Find where the given text appears and provide that cell's center as (x, y) coordinate. 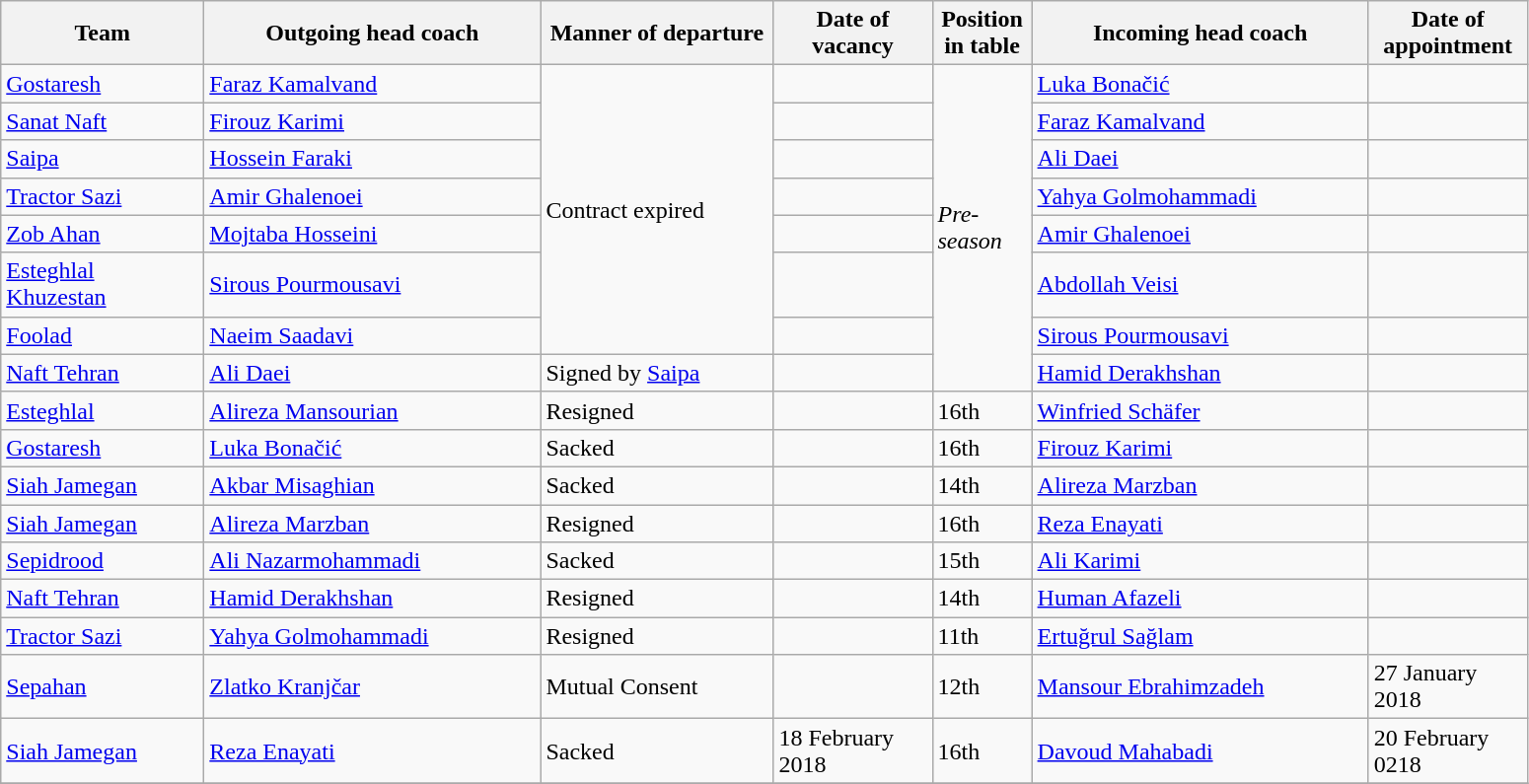
Esteghlal (103, 410)
Esteghlal Khuzestan (103, 284)
Team (103, 34)
Manner of departure (657, 34)
Davoud Mahabadi (1200, 751)
Zob Ahan (103, 234)
Ali Karimi (1200, 561)
Mutual Consent (657, 686)
Sanat Naft (103, 121)
20 February 0218 (1448, 751)
Ertuğrul Sağlam (1200, 636)
Outgoing head coach (373, 34)
Contract expired (657, 209)
Sepahan (103, 686)
Abdollah Veisi (1200, 284)
Pre-season (983, 229)
Foolad (103, 335)
Zlatko Kranjčar (373, 686)
Date of appointment (1448, 34)
Naeim Saadavi (373, 335)
Saipa (103, 159)
Incoming head coach (1200, 34)
Human Afazeli (1200, 599)
Ali Nazarmohammadi (373, 561)
27 January 2018 (1448, 686)
15th (983, 561)
Signed by Saipa (657, 373)
Alireza Mansourian (373, 410)
Akbar Misaghian (373, 485)
12th (983, 686)
18 February 2018 (852, 751)
Winfried Schäfer (1200, 410)
Mojtaba Hosseini (373, 234)
Position in table (983, 34)
Sepidrood (103, 561)
Date of vacancy (852, 34)
11th (983, 636)
Hossein Faraki (373, 159)
Mansour Ebrahimzadeh (1200, 686)
